Detect which cell encompasses the target text, then output its (X, Y) center coordinate. 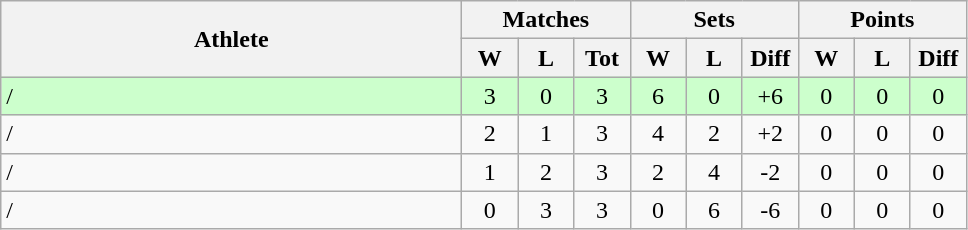
+2 (770, 134)
Sets (714, 20)
-6 (770, 210)
-2 (770, 172)
Tot (602, 58)
Athlete (232, 39)
+6 (770, 96)
Matches (546, 20)
Points (882, 20)
